Return [x, y] of the center of cell containing provided text 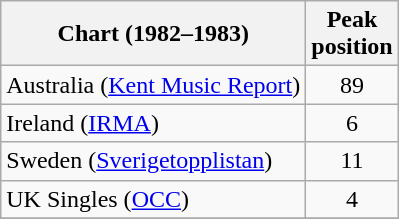
11 [352, 161]
Peakposition [352, 34]
4 [352, 199]
UK Singles (OCC) [154, 199]
6 [352, 123]
Sweden (Sverigetopplistan) [154, 161]
89 [352, 85]
Australia (Kent Music Report) [154, 85]
Ireland (IRMA) [154, 123]
Chart (1982–1983) [154, 34]
